Provide the (X, Y) coordinate of the cell's center where the given text is located.  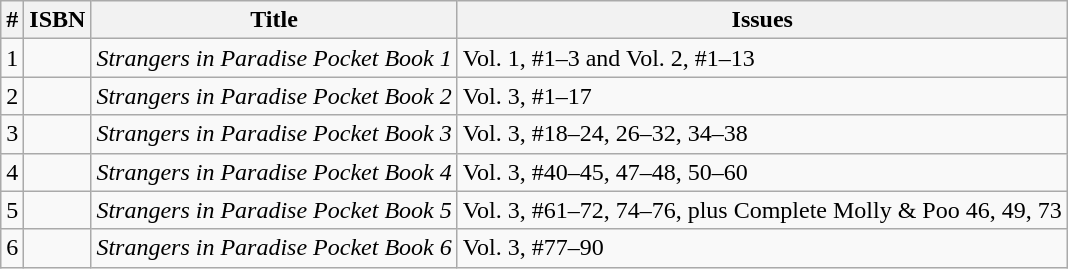
4 (12, 172)
# (12, 20)
Strangers in Paradise Pocket Book 4 (274, 172)
Vol. 3, #61–72, 74–76, plus Complete Molly & Poo 46, 49, 73 (762, 210)
1 (12, 58)
Strangers in Paradise Pocket Book 2 (274, 96)
Vol. 3, #1–17 (762, 96)
Issues (762, 20)
6 (12, 248)
Strangers in Paradise Pocket Book 5 (274, 210)
Vol. 3, #18–24, 26–32, 34–38 (762, 134)
3 (12, 134)
Strangers in Paradise Pocket Book 6 (274, 248)
Vol. 3, #77–90 (762, 248)
Title (274, 20)
Strangers in Paradise Pocket Book 1 (274, 58)
Strangers in Paradise Pocket Book 3 (274, 134)
Vol. 1, #1–3 and Vol. 2, #1–13 (762, 58)
ISBN (58, 20)
Vol. 3, #40–45, 47–48, 50–60 (762, 172)
2 (12, 96)
5 (12, 210)
